Return the (x, y) coordinate for the center point of the cell that contains the specified text.  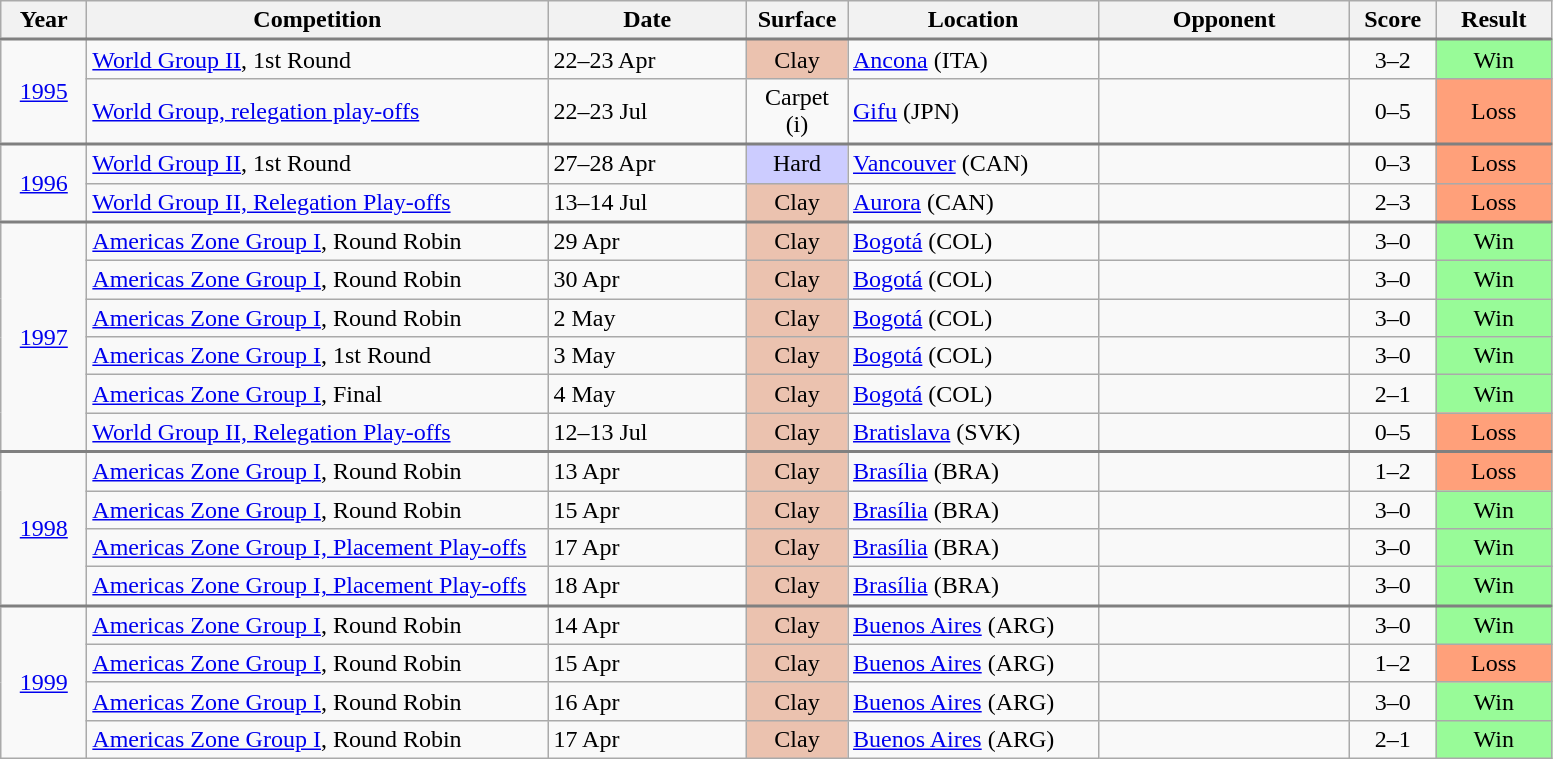
Americas Zone Group I, 1st Round (318, 356)
Carpet (i) (796, 111)
30 Apr (648, 280)
0–3 (1393, 164)
Gifu (JPN) (974, 111)
Hard (796, 164)
27–28 Apr (648, 164)
1998 (44, 529)
Score (1393, 20)
4 May (648, 394)
3–2 (1393, 60)
1997 (44, 337)
Surface (796, 20)
29 Apr (648, 242)
World Group, relegation play-offs (318, 111)
Vancouver (CAN) (974, 164)
Location (974, 20)
22–23 Apr (648, 60)
Result (1494, 20)
Americas Zone Group I, Final (318, 394)
Ancona (ITA) (974, 60)
2–3 (1393, 202)
Aurora (CAN) (974, 202)
3 May (648, 356)
Date (648, 20)
Competition (318, 20)
12–13 Jul (648, 432)
16 Apr (648, 701)
Opponent (1224, 20)
1996 (44, 183)
13–14 Jul (648, 202)
14 Apr (648, 624)
18 Apr (648, 586)
1995 (44, 92)
13 Apr (648, 472)
22–23 Jul (648, 111)
Bratislava (SVK) (974, 432)
Year (44, 20)
1999 (44, 682)
2 May (648, 318)
